For the text-containing cell, return its midpoint in (X, Y) coordinate format. 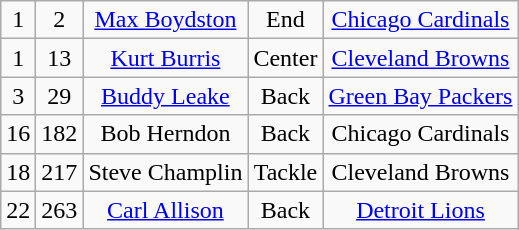
22 (18, 210)
End (286, 20)
Bob Herndon (166, 134)
16 (18, 134)
263 (60, 210)
2 (60, 20)
Tackle (286, 172)
Max Boydston (166, 20)
Kurt Burris (166, 58)
Steve Champlin (166, 172)
Buddy Leake (166, 96)
217 (60, 172)
Carl Allison (166, 210)
Center (286, 58)
29 (60, 96)
Detroit Lions (420, 210)
3 (18, 96)
18 (18, 172)
13 (60, 58)
Green Bay Packers (420, 96)
182 (60, 134)
